Find where the given text appears and provide that cell's center as [X, Y] coordinate. 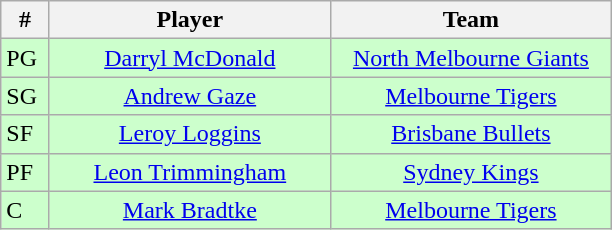
PG [26, 58]
Andrew Gaze [190, 96]
C [26, 210]
Team [470, 20]
Sydney Kings [470, 172]
Leroy Loggins [190, 134]
Brisbane Bullets [470, 134]
North Melbourne Giants [470, 58]
SG [26, 96]
Player [190, 20]
# [26, 20]
Mark Bradtke [190, 210]
Darryl McDonald [190, 58]
SF [26, 134]
PF [26, 172]
Leon Trimmingham [190, 172]
